Identify which cell holds the provided text, then report its [X, Y] central coordinate. 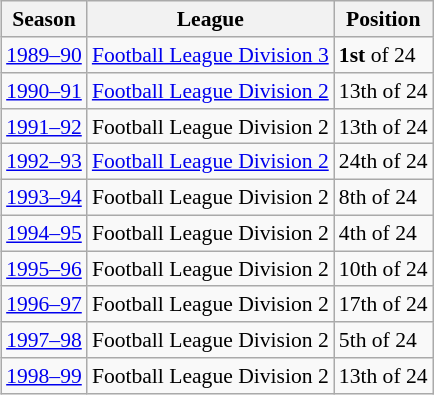
1993–94 [44, 197]
1989–90 [44, 55]
1994–95 [44, 233]
League [210, 19]
4th of 24 [384, 233]
5th of 24 [384, 340]
1990–91 [44, 91]
8th of 24 [384, 197]
1992–93 [44, 162]
1996–97 [44, 304]
Position [384, 19]
17th of 24 [384, 304]
1st of 24 [384, 55]
Season [44, 19]
1995–96 [44, 269]
1997–98 [44, 340]
10th of 24 [384, 269]
1998–99 [44, 376]
1991–92 [44, 126]
Football League Division 3 [210, 55]
24th of 24 [384, 162]
